Locate the cell with the specified text and output its [x, y] center coordinate. 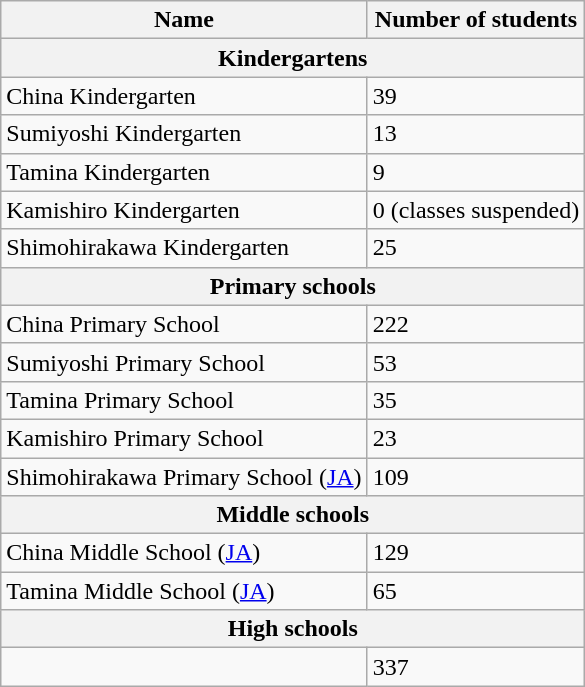
13 [476, 134]
Kamishiro Kindergarten [184, 210]
222 [476, 324]
Shimohirakawa Primary School (JA) [184, 477]
Tamina Kindergarten [184, 172]
China Primary School [184, 324]
9 [476, 172]
39 [476, 96]
23 [476, 438]
China Middle School (JA) [184, 553]
China Kindergarten [184, 96]
0 (classes suspended) [476, 210]
25 [476, 248]
Middle schools [293, 515]
Sumiyoshi Primary School [184, 362]
High schools [293, 629]
Primary schools [293, 286]
Tamina Middle School (JA) [184, 591]
Sumiyoshi Kindergarten [184, 134]
Kamishiro Primary School [184, 438]
35 [476, 400]
Shimohirakawa Kindergarten [184, 248]
Name [184, 20]
Kindergartens [293, 58]
109 [476, 477]
Tamina Primary School [184, 400]
Number of students [476, 20]
53 [476, 362]
65 [476, 591]
129 [476, 553]
337 [476, 667]
